Extract the (x, y) coordinate from the center of the cell holding the provided text.  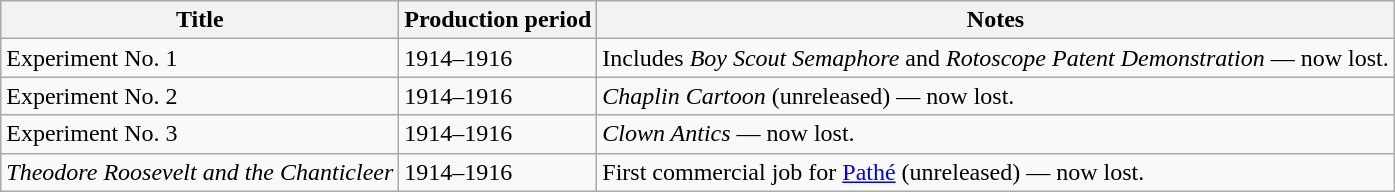
Production period (498, 20)
Clown Antics — now lost. (996, 134)
Experiment No. 3 (200, 134)
First commercial job for Pathé (unreleased) — now lost. (996, 172)
Notes (996, 20)
Includes Boy Scout Semaphore and Rotoscope Patent Demonstration — now lost. (996, 58)
Experiment No. 2 (200, 96)
Theodore Roosevelt and the Chanticleer (200, 172)
Experiment No. 1 (200, 58)
Title (200, 20)
Chaplin Cartoon (unreleased) — now lost. (996, 96)
